For the text-containing cell, return its midpoint in [X, Y] coordinate format. 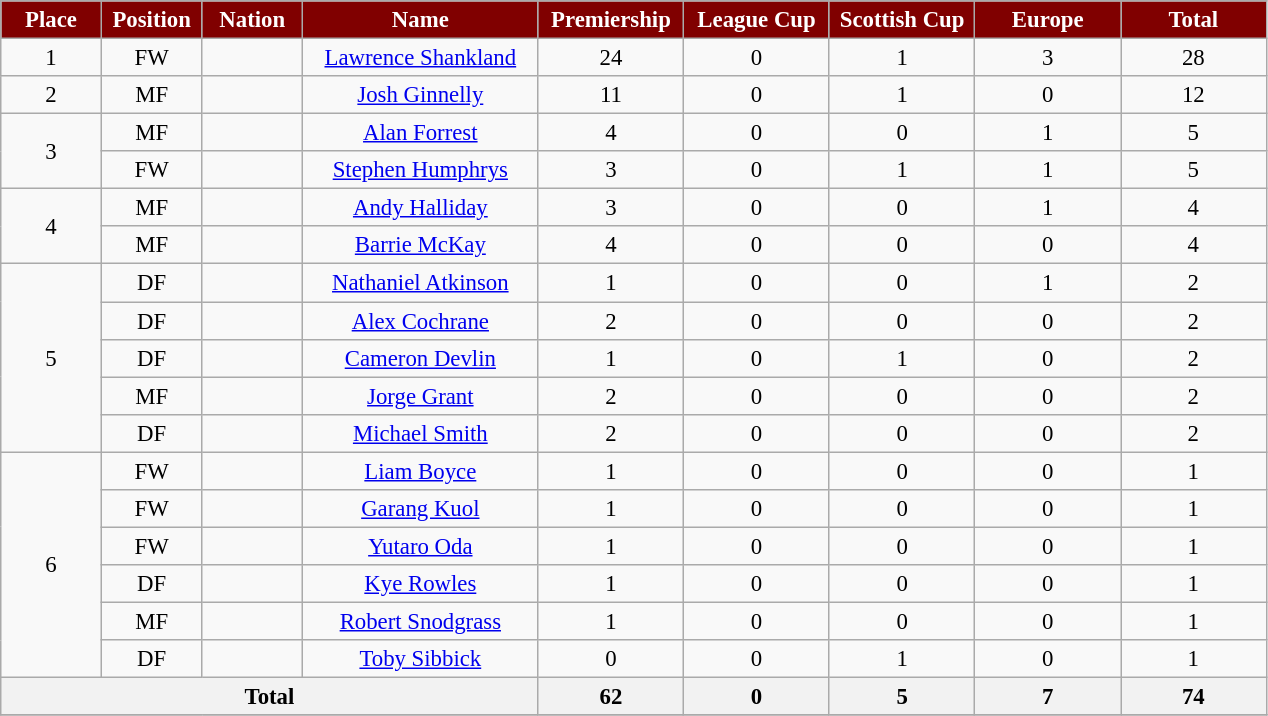
6 [52, 565]
Alex Cochrane [421, 321]
Garang Kuol [421, 509]
Name [421, 20]
11 [611, 95]
Europe [1048, 20]
Cameron Devlin [421, 358]
7 [1048, 697]
28 [1193, 58]
Nathaniel Atkinson [421, 283]
62 [611, 697]
Jorge Grant [421, 396]
Premiership [611, 20]
Scottish Cup [902, 20]
Place [52, 20]
Nation [252, 20]
Alan Forrest [421, 133]
Lawrence Shankland [421, 58]
Toby Sibbick [421, 659]
Stephen Humphrys [421, 170]
Michael Smith [421, 433]
Liam Boyce [421, 471]
Andy Halliday [421, 208]
Josh Ginnelly [421, 95]
74 [1193, 697]
24 [611, 58]
Barrie McKay [421, 245]
Robert Snodgrass [421, 621]
Yutaro Oda [421, 546]
12 [1193, 95]
Kye Rowles [421, 584]
League Cup [757, 20]
Position [152, 20]
